Search for the cell housing the specified text and yield its (X, Y) center coordinate. 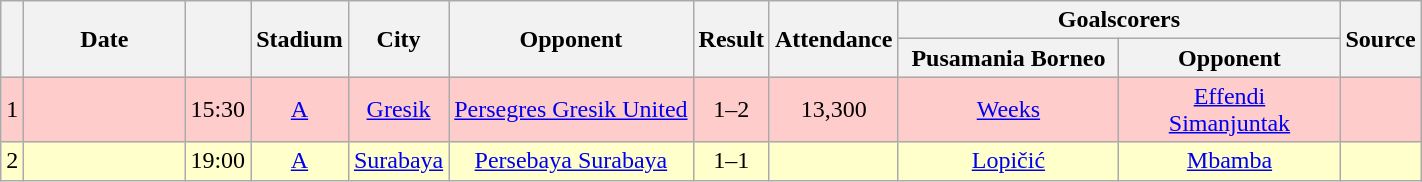
Pusamania Borneo (1008, 58)
Persebaya Surabaya (571, 161)
Effendi Simanjuntak (1230, 110)
Attendance (833, 39)
Lopičić (1008, 161)
1 (12, 110)
1–2 (731, 110)
19:00 (218, 161)
Mbamba (1230, 161)
Gresik (398, 110)
15:30 (218, 110)
1–1 (731, 161)
Persegres Gresik United (571, 110)
Stadium (300, 39)
13,300 (833, 110)
City (398, 39)
Date (104, 39)
Source (1380, 39)
Goalscorers (1119, 20)
Surabaya (398, 161)
Result (731, 39)
2 (12, 161)
Weeks (1008, 110)
